From the cell containing the given text, extract its center point as (x, y) coordinate. 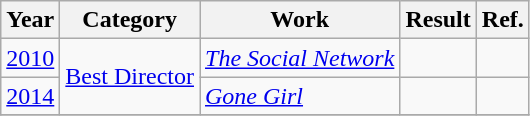
Work (300, 20)
2010 (30, 58)
Gone Girl (300, 96)
Result (438, 20)
Ref. (502, 20)
The Social Network (300, 58)
Best Director (130, 77)
Category (130, 20)
Year (30, 20)
2014 (30, 96)
